Scan for the cell matching the given text and deliver its [x, y] coordinate at center. 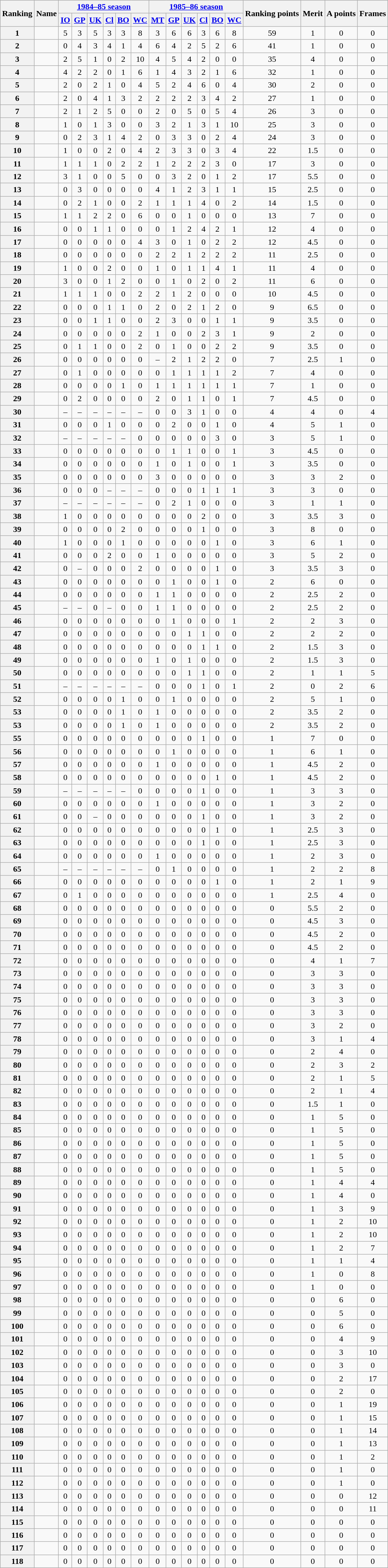
84 [17, 1117]
40 [17, 542]
110 [17, 1457]
104 [17, 1378]
A points [341, 13]
90 [17, 1195]
80 [17, 1065]
71 [17, 947]
96 [17, 1274]
52 [17, 699]
Name [47, 13]
101 [17, 1339]
55 [17, 738]
79 [17, 1052]
20 [17, 281]
43 [17, 582]
18 [17, 255]
31 [17, 425]
60 [17, 804]
56 [17, 751]
72 [17, 960]
102 [17, 1352]
91 [17, 1208]
1985–86 season [196, 7]
97 [17, 1287]
105 [17, 1391]
48 [17, 647]
50 [17, 673]
51 [17, 686]
113 [17, 1496]
39 [17, 529]
89 [17, 1182]
6.5 [313, 307]
IO [65, 20]
Merit [313, 13]
37 [17, 503]
Ranking [17, 13]
117 [17, 1548]
112 [17, 1483]
100 [17, 1326]
87 [17, 1156]
94 [17, 1248]
108 [17, 1431]
88 [17, 1169]
82 [17, 1091]
33 [17, 451]
34 [17, 464]
46 [17, 621]
63 [17, 843]
85 [17, 1130]
21 [17, 294]
107 [17, 1418]
118 [17, 1561]
16 [17, 229]
76 [17, 1013]
67 [17, 895]
95 [17, 1261]
MT [158, 20]
42 [17, 568]
Frames [373, 13]
44 [17, 595]
111 [17, 1470]
99 [17, 1313]
106 [17, 1404]
93 [17, 1235]
115 [17, 1522]
98 [17, 1300]
116 [17, 1535]
78 [17, 1039]
103 [17, 1365]
47 [17, 634]
86 [17, 1143]
45 [17, 608]
38 [17, 516]
57 [17, 764]
62 [17, 830]
65 [17, 869]
81 [17, 1078]
92 [17, 1222]
77 [17, 1026]
28 [17, 386]
58 [17, 777]
83 [17, 1104]
1984–85 season [104, 7]
64 [17, 856]
114 [17, 1509]
61 [17, 817]
66 [17, 882]
36 [17, 490]
69 [17, 921]
74 [17, 986]
49 [17, 660]
29 [17, 399]
73 [17, 973]
68 [17, 908]
109 [17, 1444]
75 [17, 1000]
23 [17, 320]
70 [17, 934]
Ranking points [272, 13]
